Extract the (x, y) coordinate from the center of the cell holding the provided text.  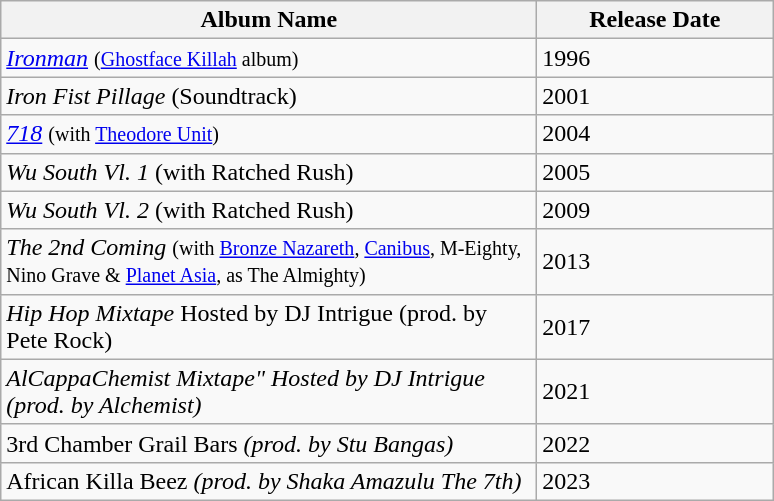
Ironman (Ghostface Killah album) (269, 58)
Release Date (655, 20)
Hip Hop Mixtape Hosted by DJ Intrigue (prod. by Pete Rock) (269, 326)
Iron Fist Pillage (Soundtrack) (269, 96)
African Killa Beez (prod. by Shaka Amazulu The 7th) (269, 481)
2013 (655, 262)
Album Name (269, 20)
Wu South Vl. 1 (with Ratched Rush) (269, 172)
AlCappaChemist Mixtape" Hosted by DJ Intrigue (prod. by Alchemist) (269, 392)
Wu South Vl. 2 (with Ratched Rush) (269, 210)
1996 (655, 58)
2005 (655, 172)
2022 (655, 443)
2004 (655, 134)
2021 (655, 392)
2017 (655, 326)
2009 (655, 210)
2023 (655, 481)
The 2nd Coming (with Bronze Nazareth, Canibus, M-Eighty, Nino Grave & Planet Asia, as The Almighty) (269, 262)
2001 (655, 96)
3rd Chamber Grail Bars (prod. by Stu Bangas) (269, 443)
718 (with Theodore Unit) (269, 134)
